Extract the [x, y] coordinate from the center of the cell holding the provided text.  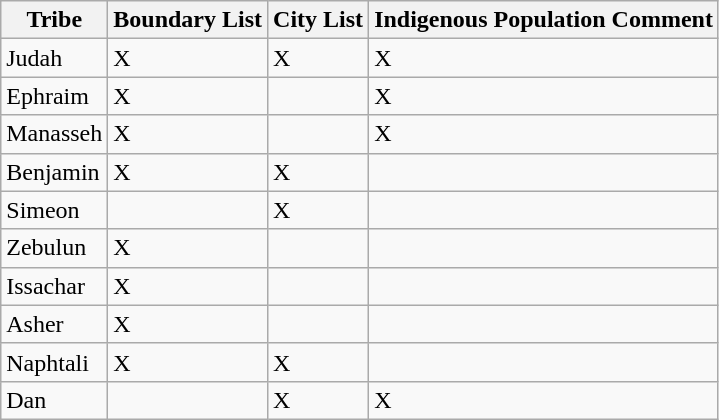
Ephraim [54, 96]
Indigenous Population Comment [544, 20]
Tribe [54, 20]
Dan [54, 400]
Manasseh [54, 134]
Zebulun [54, 248]
City List [318, 20]
Naphtali [54, 362]
Issachar [54, 286]
Judah [54, 58]
Asher [54, 324]
Benjamin [54, 172]
Simeon [54, 210]
Boundary List [188, 20]
